Determine the [x, y] coordinate at the center of the cell enclosing the given text.  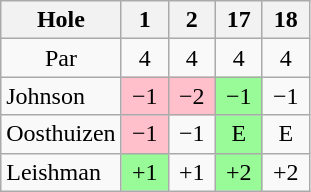
1 [144, 20]
−2 [192, 96]
18 [286, 20]
Johnson [61, 96]
Par [61, 58]
Oosthuizen [61, 134]
Hole [61, 20]
2 [192, 20]
Leishman [61, 172]
17 [238, 20]
